Extract the [X, Y] coordinate from the center of the cell holding the provided text.  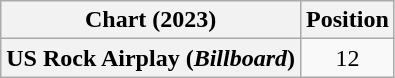
12 [348, 58]
Chart (2023) [151, 20]
US Rock Airplay (Billboard) [151, 58]
Position [348, 20]
